Return (x, y) of the center of cell containing provided text 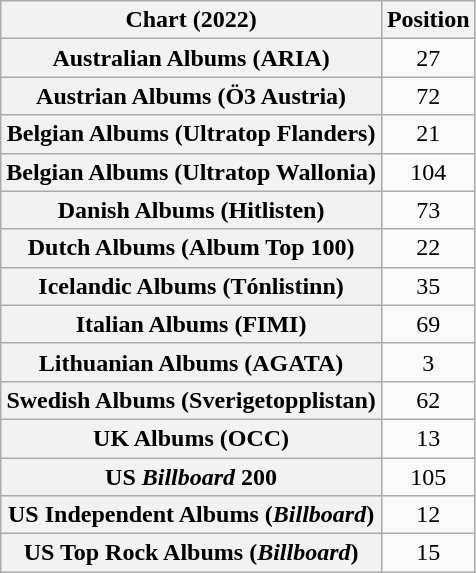
22 (428, 248)
Italian Albums (FIMI) (192, 324)
72 (428, 96)
US Billboard 200 (192, 477)
15 (428, 553)
Australian Albums (ARIA) (192, 58)
73 (428, 210)
35 (428, 286)
Danish Albums (Hitlisten) (192, 210)
105 (428, 477)
Lithuanian Albums (AGATA) (192, 362)
62 (428, 400)
Swedish Albums (Sverigetopplistan) (192, 400)
Dutch Albums (Album Top 100) (192, 248)
27 (428, 58)
12 (428, 515)
3 (428, 362)
Belgian Albums (Ultratop Wallonia) (192, 172)
Austrian Albums (Ö3 Austria) (192, 96)
UK Albums (OCC) (192, 438)
Icelandic Albums (Tónlistinn) (192, 286)
13 (428, 438)
Position (428, 20)
US Independent Albums (Billboard) (192, 515)
21 (428, 134)
Chart (2022) (192, 20)
US Top Rock Albums (Billboard) (192, 553)
Belgian Albums (Ultratop Flanders) (192, 134)
104 (428, 172)
69 (428, 324)
